Pinpoint the cell where the given text exists, returning its [X, Y] midpoint coordinate. 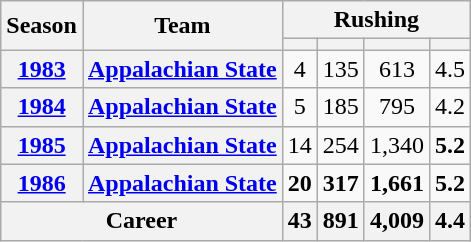
20 [300, 183]
5 [300, 107]
1,661 [396, 183]
891 [340, 221]
135 [340, 69]
Rushing [376, 20]
185 [340, 107]
1985 [42, 145]
4.2 [450, 107]
1,340 [396, 145]
1983 [42, 69]
613 [396, 69]
Season [42, 26]
795 [396, 107]
254 [340, 145]
4,009 [396, 221]
1984 [42, 107]
317 [340, 183]
4.4 [450, 221]
14 [300, 145]
4 [300, 69]
4.5 [450, 69]
Team [182, 26]
43 [300, 221]
1986 [42, 183]
Career [142, 221]
